For the text-containing cell, return its midpoint in (X, Y) coordinate format. 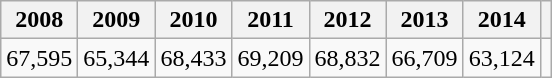
67,595 (40, 58)
65,344 (116, 58)
69,209 (270, 58)
68,433 (194, 58)
2011 (270, 20)
2012 (348, 20)
2014 (502, 20)
63,124 (502, 58)
2008 (40, 20)
2013 (424, 20)
2010 (194, 20)
68,832 (348, 58)
2009 (116, 20)
66,709 (424, 58)
